Extract the (X, Y) coordinate from the center of the cell holding the provided text.  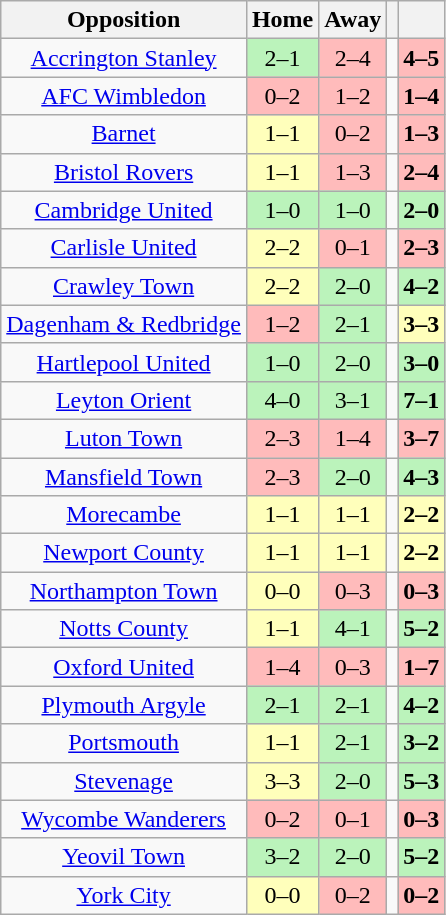
4–3 (422, 477)
AFC Wimbledon (124, 96)
Hartlepool United (124, 362)
Oxford United (124, 667)
4–5 (422, 58)
3–0 (422, 362)
Newport County (124, 553)
Portsmouth (124, 743)
Stevenage (124, 781)
Plymouth Argyle (124, 705)
1–7 (422, 667)
Luton Town (124, 438)
Leyton Orient (124, 400)
Bristol Rovers (124, 172)
Cambridge United (124, 210)
Yeovil Town (124, 857)
Dagenham & Redbridge (124, 324)
Crawley Town (124, 286)
7–1 (422, 400)
Mansfield Town (124, 477)
Home (282, 20)
4–0 (282, 400)
Barnet (124, 134)
Opposition (124, 20)
Accrington Stanley (124, 58)
Northampton Town (124, 591)
Morecambe (124, 515)
Wycombe Wanderers (124, 819)
York City (124, 895)
Notts County (124, 629)
4–1 (353, 629)
3–1 (353, 400)
3–7 (422, 438)
Carlisle United (124, 248)
5–3 (422, 781)
Away (353, 20)
